Return the [x, y] coordinate for the center point of the cell that contains the specified text.  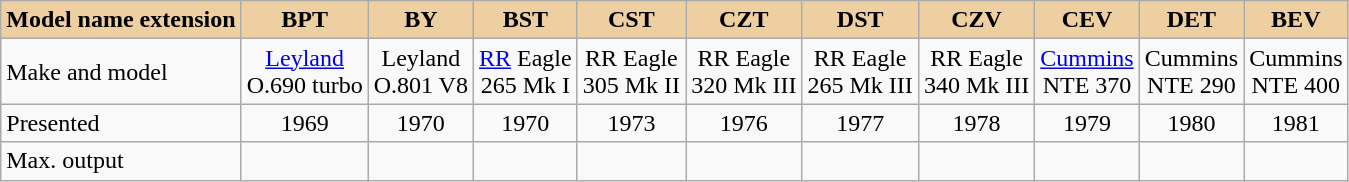
1976 [744, 123]
RR Eagle265 Mk I [525, 72]
1969 [304, 123]
RR Eagle340 Mk III [976, 72]
1981 [1296, 123]
CumminsNTE 370 [1087, 72]
RR Eagle320 Mk III [744, 72]
Max. output [121, 161]
BPT [304, 20]
CZV [976, 20]
CEV [1087, 20]
LeylandO.690 turbo [304, 72]
1980 [1191, 123]
DET [1191, 20]
1973 [631, 123]
CZT [744, 20]
BY [420, 20]
BST [525, 20]
1977 [860, 123]
CumminsNTE 290 [1191, 72]
DST [860, 20]
RR Eagle265 Mk III [860, 72]
Make and model [121, 72]
CST [631, 20]
CumminsNTE 400 [1296, 72]
1978 [976, 123]
Model name extension [121, 20]
BEV [1296, 20]
LeylandO.801 V8 [420, 72]
RR Eagle305 Mk II [631, 72]
1979 [1087, 123]
Presented [121, 123]
